Output the [x, y] coordinate of the center of the cell containing the given text.  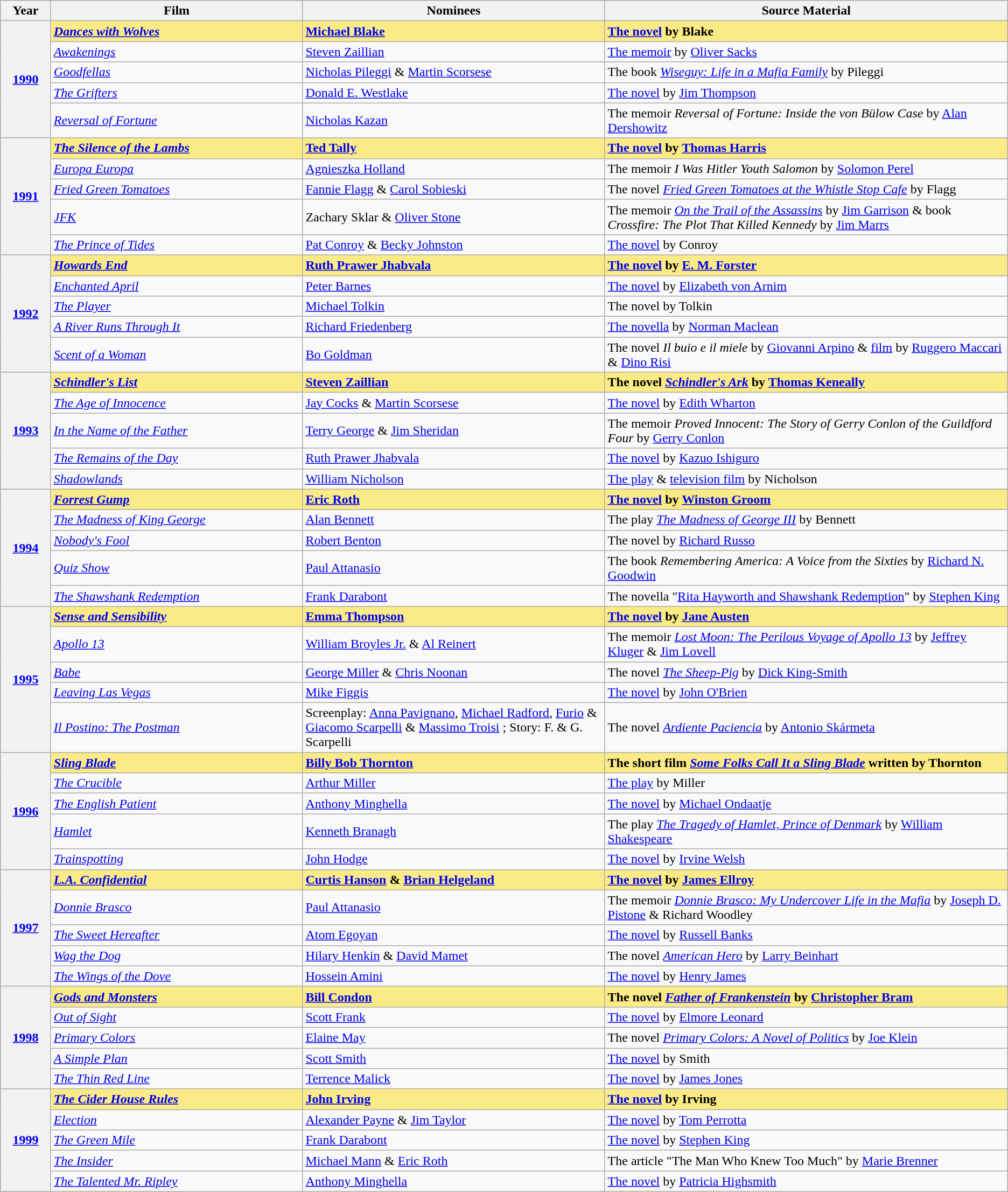
Nicholas Pileggi & Martin Scorsese [453, 72]
Election [177, 1120]
In the Name of the Father [177, 431]
The Cider House Rules [177, 1099]
The Crucible [177, 783]
The novel Schindler's Ark by Thomas Keneally [806, 382]
The novel Father of Frankenstein by Christopher Bram [806, 996]
The novel by Michael Ondaatje [806, 804]
Nominees [453, 11]
Year [26, 11]
The novel by John O'Brien [806, 693]
The novel Primary Colors: A Novel of Politics by Joe Klein [806, 1037]
Schindler's List [177, 382]
1998 [26, 1037]
Bo Goldman [453, 354]
Scent of a Woman [177, 354]
The novel The Sheep-Pig by Dick King-Smith [806, 672]
The novella by Norman Maclean [806, 327]
JFK [177, 217]
The Talented Mr. Ripley [177, 1181]
1994 [26, 547]
The novel by Elizabeth von Arnim [806, 286]
Fried Green Tomatoes [177, 189]
William Broyles Jr. & Al Reinert [453, 644]
The novel by Elmore Leonard [806, 1017]
The novel by Winston Groom [806, 499]
The novel by James Ellroy [806, 880]
The novel by Edith Wharton [806, 403]
The Age of Innocence [177, 403]
Jay Cocks & Martin Scorsese [453, 403]
Forrest Gump [177, 499]
The Insider [177, 1161]
William Nicholson [453, 479]
The novel by Jim Thompson [806, 93]
The novel by Richard Russo [806, 540]
The play The Madness of George III by Bennett [806, 520]
Donnie Brasco [177, 907]
Sense and Sensibility [177, 616]
The play by Miller [806, 783]
The novel Il buio e il miele by Giovanni Arpino & film by Ruggero Maccari & Dino Risi [806, 354]
Trainspotting [177, 859]
Enchanted April [177, 286]
A Simple Plan [177, 1058]
Agnieszka Holland [453, 169]
The Shawshank Redemption [177, 596]
1991 [26, 196]
Terrence Malick [453, 1079]
The novel by Jane Austen [806, 616]
The memoir I Was Hitler Youth Salomon by Solomon Perel [806, 169]
1997 [26, 928]
Alan Bennett [453, 520]
1995 [26, 679]
1999 [26, 1140]
Nobody's Fool [177, 540]
The novella "Rita Hayworth and Shawshank Redemption" by Stephen King [806, 596]
The Prince of Tides [177, 245]
Wag the Dog [177, 956]
The novel by Tom Perrotta [806, 1120]
Sling Blade [177, 763]
The novel by E. M. Forster [806, 265]
The memoir Reversal of Fortune: Inside the von Bülow Case by Alan Dershowitz [806, 121]
The novel by Conroy [806, 245]
John Irving [453, 1099]
The novel by Irving [806, 1099]
Kenneth Branagh [453, 832]
Donald E. Westlake [453, 93]
The Wings of the Dove [177, 976]
The novel Fried Green Tomatoes at the Whistle Stop Cafe by Flagg [806, 189]
Nicholas Kazan [453, 121]
Reversal of Fortune [177, 121]
Peter Barnes [453, 286]
Scott Smith [453, 1058]
The memoir Lost Moon: The Perilous Voyage of Apollo 13 by Jeffrey Kluger & Jim Lovell [806, 644]
Bill Condon [453, 996]
1992 [26, 313]
Emma Thompson [453, 616]
Arthur Miller [453, 783]
The novel by Stephen King [806, 1140]
Goodfellas [177, 72]
Terry George & Jim Sheridan [453, 431]
Richard Friedenberg [453, 327]
Atom Egoyan [453, 935]
The article "The Man Who Knew Too Much" by Marie Brenner [806, 1161]
The memoir Donnie Brasco: My Undercover Life in the Mafia by Joseph D. Pistone & Richard Woodley [806, 907]
The Sweet Hereafter [177, 935]
Michael Tolkin [453, 306]
The novel by Tolkin [806, 306]
Hamlet [177, 832]
The memoir On the Trail of the Assassins by Jim Garrison & book Crossfire: The Plot That Killed Kennedy by Jim Marrs [806, 217]
The novel by James Jones [806, 1079]
1996 [26, 811]
The book Remembering America: A Voice from the Sixties by Richard N. Goodwin [806, 568]
Awakenings [177, 52]
The memoir by Oliver Sacks [806, 52]
John Hodge [453, 859]
Mike Figgis [453, 693]
Out of Sight [177, 1017]
Apollo 13 [177, 644]
Il Postino: The Postman [177, 728]
The memoir Proved Innocent: The Story of Gerry Conlon of the Guildford Four by Gerry Conlon [806, 431]
The novel by Irvine Welsh [806, 859]
The Madness of King George [177, 520]
The novel by Smith [806, 1058]
Hilary Henkin & David Mamet [453, 956]
The Grifters [177, 93]
The play & television film by Nicholson [806, 479]
Europa Europa [177, 169]
The novel Ardiente Paciencia by Antonio Skármeta [806, 728]
The Remains of the Day [177, 458]
The novel by Kazuo Ishiguro [806, 458]
Robert Benton [453, 540]
Screenplay: Anna Pavignano, Michael Radford, Furio & Giacomo Scarpelli & Massimo Troisi ; Story: F. & G. Scarpelli [453, 728]
The Silence of the Lambs [177, 148]
Film [177, 11]
Shadowlands [177, 479]
A River Runs Through It [177, 327]
George Miller & Chris Noonan [453, 672]
The novel by Patricia Highsmith [806, 1181]
The Green Mile [177, 1140]
Gods and Monsters [177, 996]
Howards End [177, 265]
Primary Colors [177, 1037]
Eric Roth [453, 499]
1993 [26, 431]
Zachary Sklar & Oliver Stone [453, 217]
Leaving Las Vegas [177, 693]
The Thin Red Line [177, 1079]
Babe [177, 672]
The Player [177, 306]
The English Patient [177, 804]
The novel by Russell Banks [806, 935]
Michael Mann & Eric Roth [453, 1161]
Curtis Hanson & Brian Helgeland [453, 880]
The novel by Thomas Harris [806, 148]
Alexander Payne & Jim Taylor [453, 1120]
Ted Tally [453, 148]
The novel by Henry James [806, 976]
1990 [26, 80]
Elaine May [453, 1037]
The novel by Blake [806, 31]
Scott Frank [453, 1017]
Fannie Flagg & Carol Sobieski [453, 189]
The play The Tragedy of Hamlet, Prince of Denmark by William Shakespeare [806, 832]
Pat Conroy & Becky Johnston [453, 245]
L.A. Confidential [177, 880]
Source Material [806, 11]
Quiz Show [177, 568]
The book Wiseguy: Life in a Mafia Family by Pileggi [806, 72]
The short film Some Folks Call It a Sling Blade written by Thornton [806, 763]
Billy Bob Thornton [453, 763]
Michael Blake [453, 31]
Hossein Amini [453, 976]
The novel American Hero by Larry Beinhart [806, 956]
Dances with Wolves [177, 31]
